Provide the [x, y] coordinate of the cell's center where the given text is located.  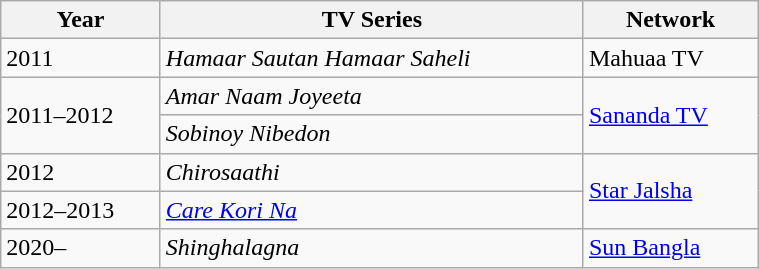
Year [81, 20]
2011–2012 [81, 115]
Shinghalagna [372, 248]
2011 [81, 58]
Sananda TV [670, 115]
Hamaar Sautan Hamaar Saheli [372, 58]
2020– [81, 248]
TV Series [372, 20]
Star Jalsha [670, 191]
Care Kori Na [372, 210]
Network [670, 20]
Sobinoy Nibedon [372, 134]
Amar Naam Joyeeta [372, 96]
2012–2013 [81, 210]
Sun Bangla [670, 248]
2012 [81, 172]
Chirosaathi [372, 172]
Mahuaa TV [670, 58]
